Output the [x, y] coordinate of the center of the cell containing the given text.  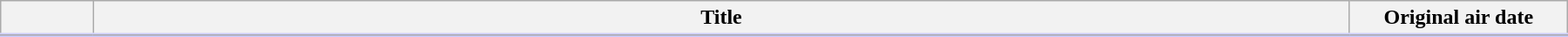
Title [721, 18]
Original air date [1458, 18]
